Output the (x, y) coordinate of the center of the cell containing the given text.  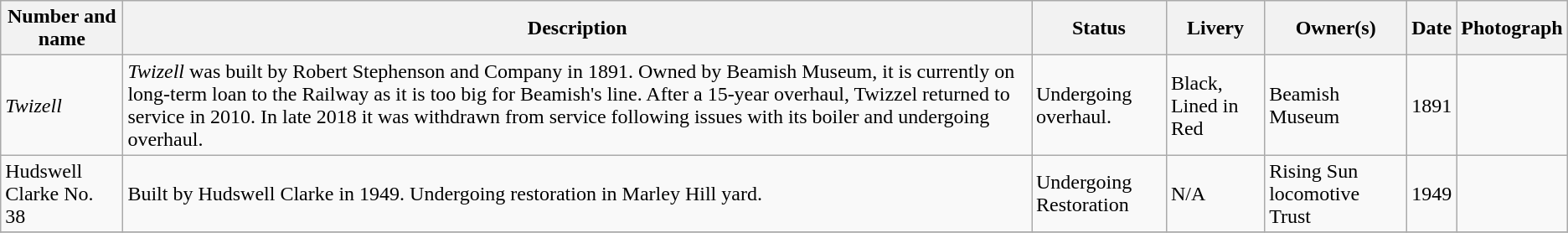
N/A (1215, 194)
Number and name (62, 28)
1949 (1432, 194)
Owner(s) (1336, 28)
Undergoing overhaul. (1099, 106)
Photograph (1512, 28)
Undergoing Restoration (1099, 194)
Twizell (62, 106)
Hudswell Clarke No. 38 (62, 194)
Beamish Museum (1336, 106)
Rising Sun locomotive Trust (1336, 194)
Livery (1215, 28)
Status (1099, 28)
1891 (1432, 106)
Black, Lined in Red (1215, 106)
Description (578, 28)
Built by Hudswell Clarke in 1949. Undergoing restoration in Marley Hill yard. (578, 194)
Date (1432, 28)
